Return the [x, y] coordinate for the center point of the cell that contains the specified text.  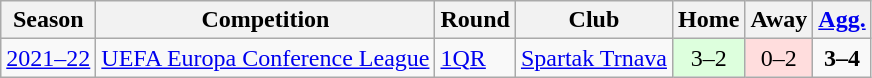
Away [779, 20]
0–2 [779, 58]
2021–22 [48, 58]
Spartak Trnava [594, 58]
Club [594, 20]
UEFA Europa Conference League [266, 58]
1QR [475, 58]
3–4 [842, 58]
Season [48, 20]
Home [708, 20]
Round [475, 20]
3–2 [708, 58]
Agg. [842, 20]
Competition [266, 20]
